Determine the (x, y) coordinate at the center of the cell enclosing the given text.  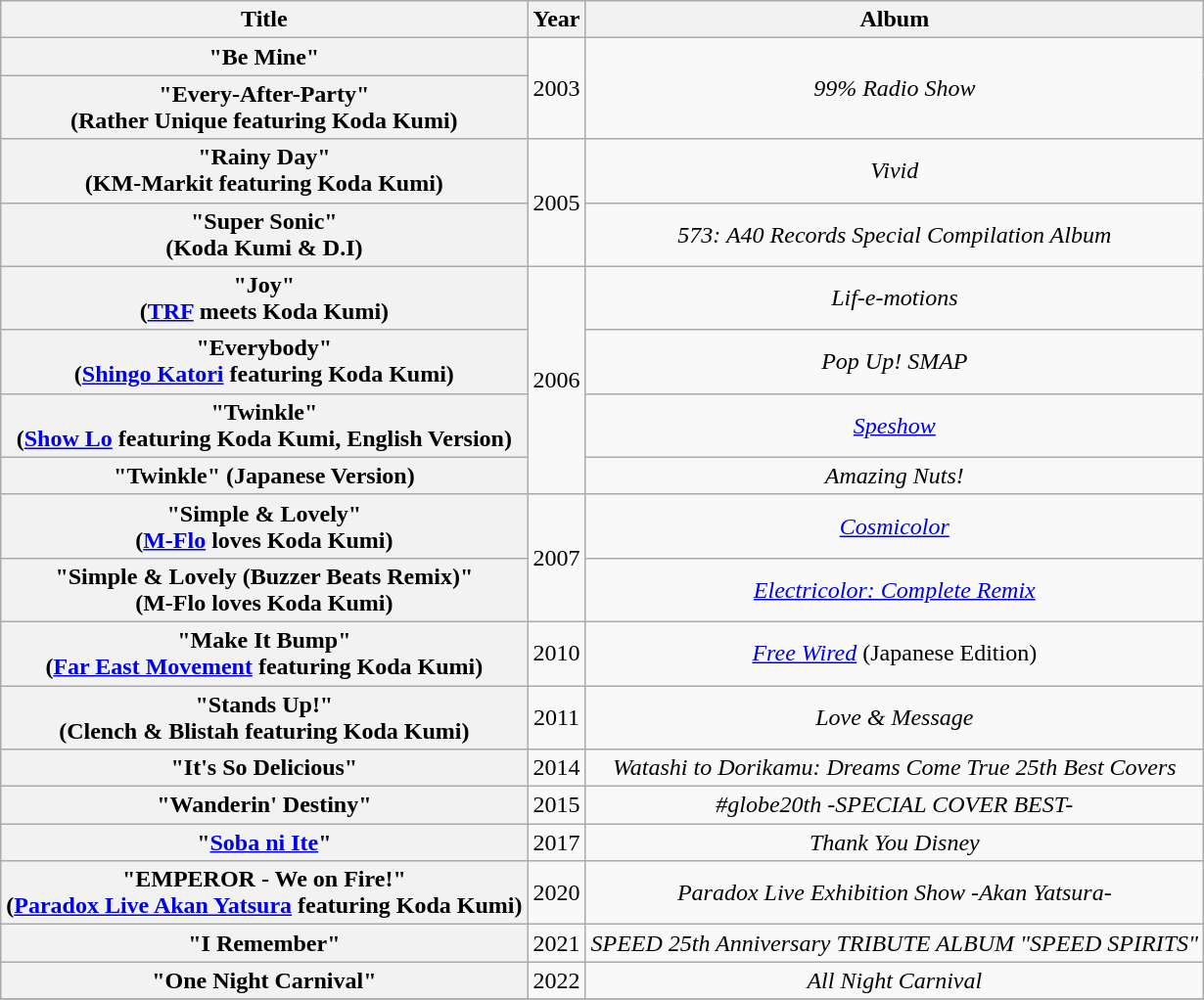
Paradox Live Exhibition Show -Akan Yatsura- (895, 892)
2015 (556, 805)
2021 (556, 943)
Vivid (895, 170)
"Be Mine" (264, 57)
"Joy"(TRF meets Koda Kumi) (264, 297)
"One Night Carnival" (264, 980)
Thank You Disney (895, 842)
#globe20th -SPECIAL COVER BEST- (895, 805)
573: A40 Records Special Compilation Album (895, 235)
Speshow (895, 425)
"I Remember" (264, 943)
"Everybody"(Shingo Katori featuring Koda Kumi) (264, 362)
2010 (556, 654)
Pop Up! SMAP (895, 362)
Amazing Nuts! (895, 476)
"Twinkle" (Japanese Version) (264, 476)
"Simple & Lovely"(M-Flo loves Koda Kumi) (264, 526)
Lif-e-motions (895, 297)
All Night Carnival (895, 980)
Album (895, 20)
"It's So Delicious" (264, 768)
Title (264, 20)
"EMPEROR - We on Fire!"(Paradox Live Akan Yatsura featuring Koda Kumi) (264, 892)
2017 (556, 842)
"Stands Up!"(Clench & Blistah featuring Koda Kumi) (264, 716)
99% Radio Show (895, 88)
2022 (556, 980)
2011 (556, 716)
Electricolor: Complete Remix (895, 589)
Year (556, 20)
Love & Message (895, 716)
2020 (556, 892)
"Twinkle"(Show Lo featuring Koda Kumi, English Version) (264, 425)
"Wanderin' Destiny" (264, 805)
SPEED 25th Anniversary TRIBUTE ALBUM "SPEED SPIRITS" (895, 943)
"Every-After-Party"(Rather Unique featuring Koda Kumi) (264, 108)
2003 (556, 88)
"Super Sonic"(Koda Kumi & D.I) (264, 235)
Watashi to Dorikamu: Dreams Come True 25th Best Covers (895, 768)
Cosmicolor (895, 526)
"Soba ni Ite" (264, 842)
2007 (556, 558)
Free Wired (Japanese Edition) (895, 654)
2014 (556, 768)
2005 (556, 203)
"Rainy Day"(KM-Markit featuring Koda Kumi) (264, 170)
"Simple & Lovely (Buzzer Beats Remix)"(M-Flo loves Koda Kumi) (264, 589)
"Make It Bump"(Far East Movement featuring Koda Kumi) (264, 654)
2006 (556, 380)
